Provide the [x, y] coordinate of the cell's center where the given text is located.  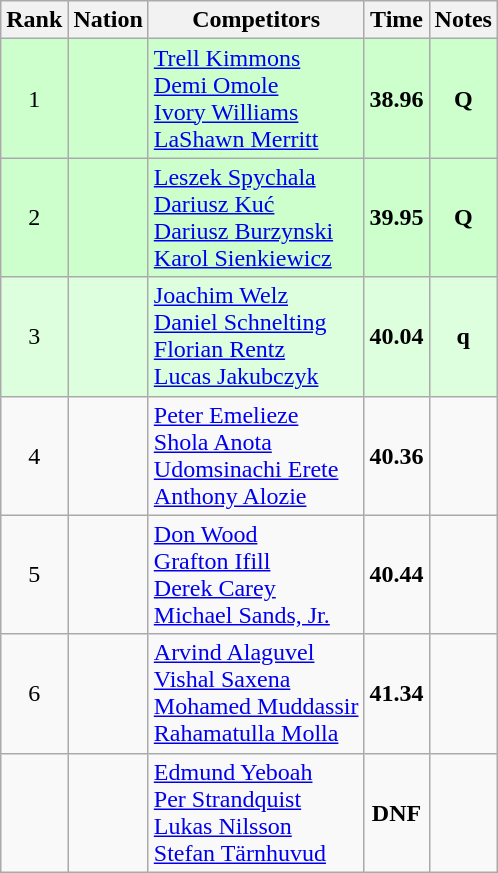
Rank [34, 20]
Competitors [256, 20]
Don WoodGrafton IfillDerek CareyMichael Sands, Jr. [256, 574]
40.36 [396, 456]
5 [34, 574]
40.44 [396, 574]
3 [34, 336]
Joachim WelzDaniel SchneltingFlorian RentzLucas Jakubczyk [256, 336]
Arvind AlaguvelVishal SaxenaMohamed MuddassirRahamatulla Molla [256, 694]
2 [34, 218]
40.04 [396, 336]
Peter EmeliezeShola AnotaUdomsinachi EreteAnthony Alozie [256, 456]
4 [34, 456]
q [463, 336]
Leszek SpychalaDariusz KućDariusz BurzynskiKarol Sienkiewicz [256, 218]
6 [34, 694]
Trell KimmonsDemi OmoleIvory WilliamsLaShawn Merritt [256, 98]
Time [396, 20]
Nation [108, 20]
39.95 [396, 218]
DNF [396, 812]
Notes [463, 20]
1 [34, 98]
41.34 [396, 694]
38.96 [396, 98]
Edmund YeboahPer StrandquistLukas NilssonStefan Tärnhuvud [256, 812]
